Locate the cell with the specified text and output its (x, y) center coordinate. 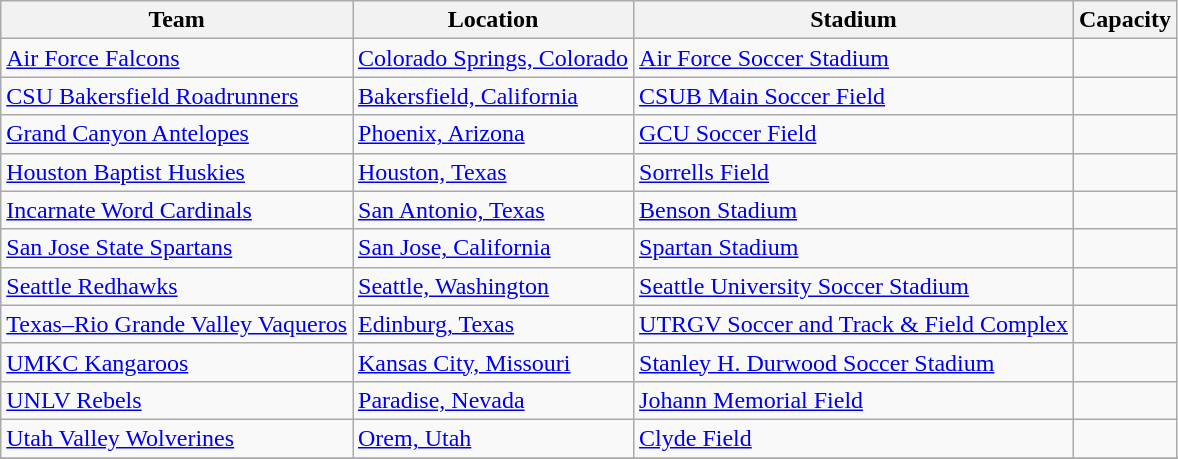
Air Force Falcons (177, 58)
Seattle University Soccer Stadium (854, 286)
CSU Bakersfield Roadrunners (177, 96)
UNLV Rebels (177, 400)
San Jose State Spartans (177, 248)
Air Force Soccer Stadium (854, 58)
Orem, Utah (492, 438)
Grand Canyon Antelopes (177, 134)
UTRGV Soccer and Track & Field Complex (854, 324)
Texas–Rio Grande Valley Vaqueros (177, 324)
UMKC Kangaroos (177, 362)
Paradise, Nevada (492, 400)
Capacity (1124, 20)
Phoenix, Arizona (492, 134)
Team (177, 20)
Incarnate Word Cardinals (177, 210)
Houston Baptist Huskies (177, 172)
Seattle, Washington (492, 286)
Sorrells Field (854, 172)
Stadium (854, 20)
Johann Memorial Field (854, 400)
San Jose, California (492, 248)
San Antonio, Texas (492, 210)
Location (492, 20)
Utah Valley Wolverines (177, 438)
Edinburg, Texas (492, 324)
Clyde Field (854, 438)
Bakersfield, California (492, 96)
GCU Soccer Field (854, 134)
Benson Stadium (854, 210)
Colorado Springs, Colorado (492, 58)
Houston, Texas (492, 172)
Kansas City, Missouri (492, 362)
Spartan Stadium (854, 248)
Stanley H. Durwood Soccer Stadium (854, 362)
CSUB Main Soccer Field (854, 96)
Seattle Redhawks (177, 286)
